Find where the given text appears and provide that cell's center as [X, Y] coordinate. 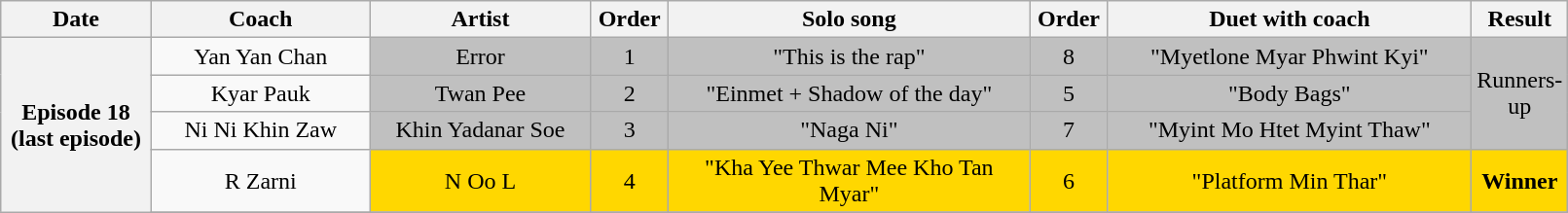
8 [1069, 56]
"Naga Ni" [849, 130]
Kyar Pauk [261, 93]
Runners-up [1520, 93]
Date [76, 19]
Duet with coach [1290, 19]
Winner [1520, 181]
6 [1069, 181]
"Myint Mo Htet Myint Thaw" [1290, 130]
5 [1069, 93]
"Platform Min Thar" [1290, 181]
"Body Bags" [1290, 93]
Ni Ni Khin Zaw [261, 130]
Artist [480, 19]
R Zarni [261, 181]
4 [630, 181]
N Oo L [480, 181]
"Einmet + Shadow of the day" [849, 93]
Khin Yadanar Soe [480, 130]
Solo song [849, 19]
Error [480, 56]
2 [630, 93]
"Kha Yee Thwar Mee Kho Tan Myar" [849, 181]
Result [1520, 19]
Twan Pee [480, 93]
"Myetlone Myar Phwint Kyi" [1290, 56]
Yan Yan Chan [261, 56]
"This is the rap" [849, 56]
1 [630, 56]
7 [1069, 130]
Coach [261, 19]
3 [630, 130]
Episode 18 (last episode) [76, 124]
